Scan for the cell matching the given text and deliver its (x, y) coordinate at center. 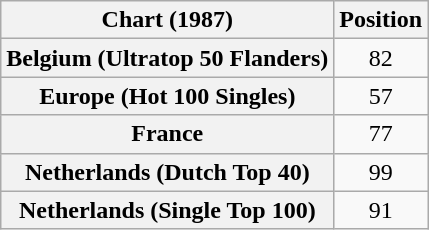
99 (381, 172)
France (168, 134)
77 (381, 134)
Chart (1987) (168, 20)
91 (381, 210)
82 (381, 58)
Belgium (Ultratop 50 Flanders) (168, 58)
Netherlands (Single Top 100) (168, 210)
Position (381, 20)
Europe (Hot 100 Singles) (168, 96)
Netherlands (Dutch Top 40) (168, 172)
57 (381, 96)
